Provide the [x, y] coordinate of the cell's center where the given text is located.  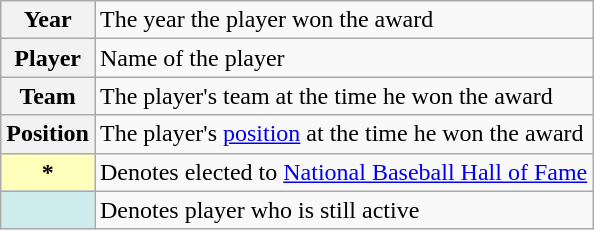
* [48, 172]
Player [48, 58]
Team [48, 96]
Denotes elected to National Baseball Hall of Fame [343, 172]
Position [48, 134]
Year [48, 20]
The year the player won the award [343, 20]
Name of the player [343, 58]
Denotes player who is still active [343, 210]
The player's team at the time he won the award [343, 96]
The player's position at the time he won the award [343, 134]
